Pinpoint the cell where the given text exists, returning its (x, y) midpoint coordinate. 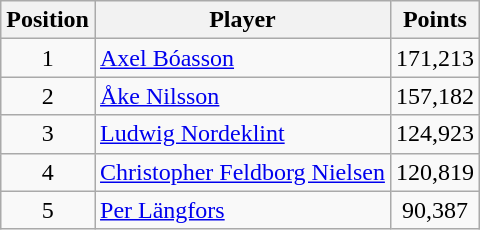
Player (242, 20)
Points (434, 20)
4 (48, 172)
Axel Bóasson (242, 58)
Christopher Feldborg Nielsen (242, 172)
Åke Nilsson (242, 96)
3 (48, 134)
171,213 (434, 58)
120,819 (434, 172)
1 (48, 58)
Per Längfors (242, 210)
2 (48, 96)
5 (48, 210)
Ludwig Nordeklint (242, 134)
Position (48, 20)
90,387 (434, 210)
124,923 (434, 134)
157,182 (434, 96)
